Return (x, y) of the center of cell containing provided text 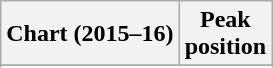
Peak position (225, 34)
Chart (2015–16) (90, 34)
